Identify which cell holds the provided text, then report its (x, y) central coordinate. 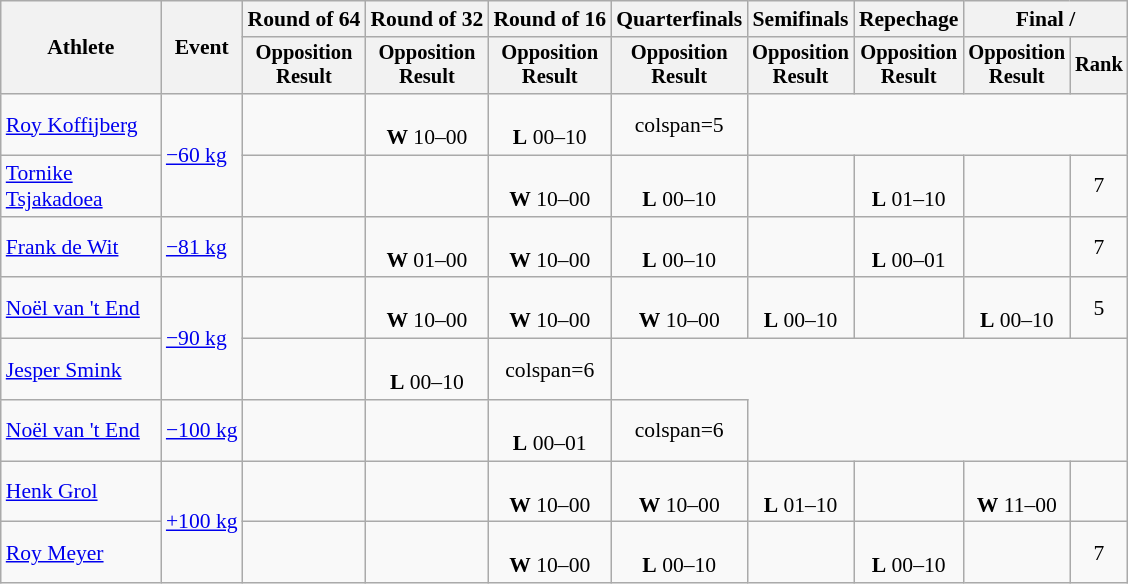
Semifinals (800, 19)
Roy Koffijberg (81, 124)
Event (202, 48)
Tornike Tsjakadoea (81, 186)
Round of 32 (426, 19)
−90 kg (202, 339)
−81 kg (202, 248)
Final / (1045, 19)
Jesper Smink (81, 370)
Henk Grol (81, 492)
−100 kg (202, 430)
Round of 64 (304, 19)
Athlete (81, 48)
W 01–00 (426, 248)
+100 kg (202, 522)
Round of 16 (550, 19)
Repechage (909, 19)
Frank de Wit (81, 248)
Rank (1099, 66)
5 (1099, 308)
Roy Meyer (81, 552)
W 11–00 (1016, 492)
Quarterfinals (679, 19)
colspan=5 (679, 124)
−60 kg (202, 155)
